Determine the [X, Y] coordinate at the center of the cell enclosing the given text.  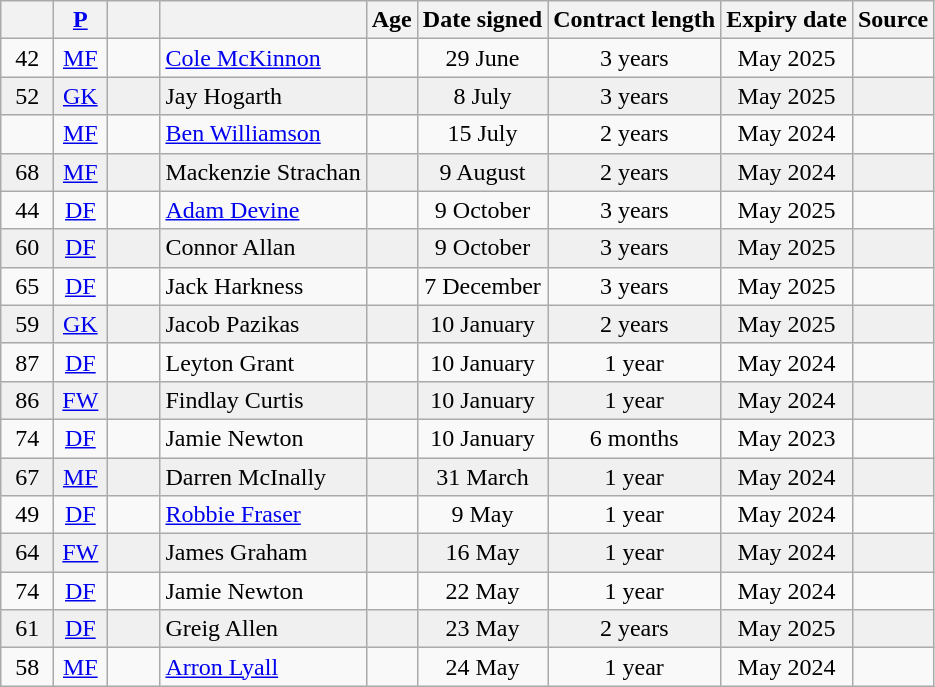
31 March [482, 477]
Connor Allan [263, 248]
86 [28, 400]
29 June [482, 58]
Age [392, 20]
61 [28, 629]
49 [28, 515]
65 [28, 286]
6 months [634, 438]
Arron Lyall [263, 667]
Greig Allen [263, 629]
Jacob Pazikas [263, 324]
Jay Hogarth [263, 96]
Robbie Fraser [263, 515]
58 [28, 667]
8 July [482, 96]
59 [28, 324]
P [80, 20]
23 May [482, 629]
15 July [482, 134]
9 August [482, 172]
87 [28, 362]
James Graham [263, 553]
Leyton Grant [263, 362]
Expiry date [787, 20]
Date signed [482, 20]
Darren McInally [263, 477]
67 [28, 477]
May 2023 [787, 438]
7 December [482, 286]
Source [892, 20]
52 [28, 96]
9 May [482, 515]
24 May [482, 667]
Findlay Curtis [263, 400]
42 [28, 58]
16 May [482, 553]
Contract length [634, 20]
60 [28, 248]
44 [28, 210]
Mackenzie Strachan [263, 172]
Adam Devine [263, 210]
64 [28, 553]
68 [28, 172]
Ben Williamson [263, 134]
22 May [482, 591]
Jack Harkness [263, 286]
Cole McKinnon [263, 58]
